Provide the (x, y) coordinate of the cell's center where the given text is located.  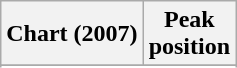
Chart (2007) (72, 34)
Peakposition (189, 34)
